Find where the given text appears and provide that cell's center as (x, y) coordinate. 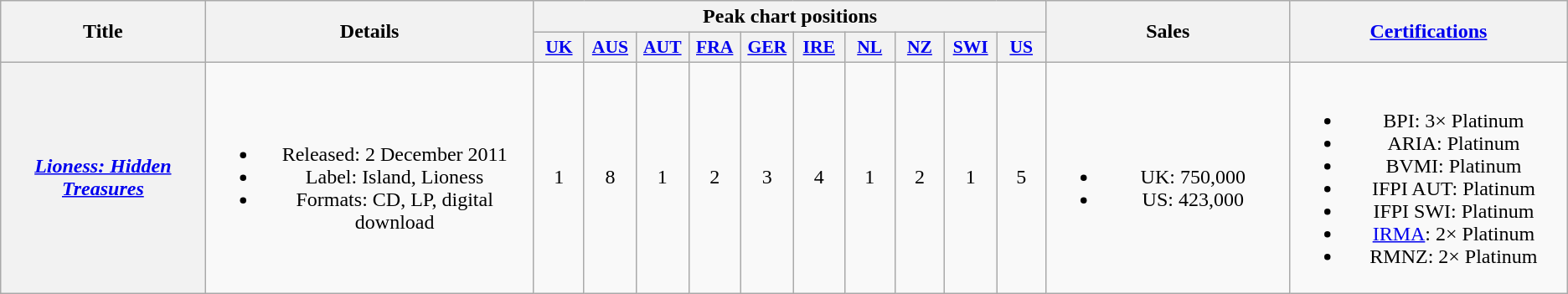
8 (610, 178)
Lioness: Hidden Treasures (103, 178)
Released: 2 December 2011Label: Island, LionessFormats: CD, LP, digital download (369, 178)
UK (559, 48)
AUT (663, 48)
NL (869, 48)
FRA (714, 48)
NZ (920, 48)
BPI: 3× PlatinumARIA: PlatinumBVMI: PlatinumIFPI AUT: PlatinumIFPI SWI: PlatinumIRMA: 2× PlatinumRMNZ: 2× Platinum (1429, 178)
SWI (971, 48)
AUS (610, 48)
4 (819, 178)
Certifications (1429, 32)
Title (103, 32)
3 (767, 178)
Sales (1168, 32)
UK: 750,000US: 423,000 (1168, 178)
Details (369, 32)
US (1022, 48)
5 (1022, 178)
IRE (819, 48)
GER (767, 48)
Peak chart positions (790, 17)
